Return [X, Y] of the center of cell containing provided text 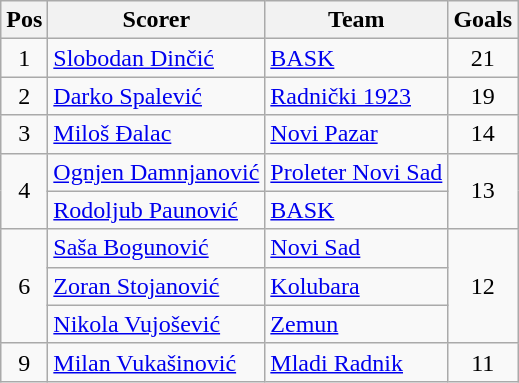
Proleter Novi Sad [356, 172]
Team [356, 20]
14 [483, 134]
Goals [483, 20]
Pos [24, 20]
21 [483, 58]
12 [483, 286]
6 [24, 286]
3 [24, 134]
2 [24, 96]
Radnički 1923 [356, 96]
Novi Sad [356, 248]
Mladi Radnik [356, 362]
Milan Vukašinović [156, 362]
Rodoljub Paunović [156, 210]
Ognjen Damnjanović [156, 172]
Nikola Vujošević [156, 324]
Darko Spalević [156, 96]
Zoran Stojanović [156, 286]
Novi Pazar [356, 134]
9 [24, 362]
1 [24, 58]
Zemun [356, 324]
Miloš Đalac [156, 134]
11 [483, 362]
4 [24, 191]
Scorer [156, 20]
Slobodan Dinčić [156, 58]
19 [483, 96]
Saša Bogunović [156, 248]
13 [483, 191]
Kolubara [356, 286]
